Extract the (x, y) coordinate from the center of the cell holding the provided text.  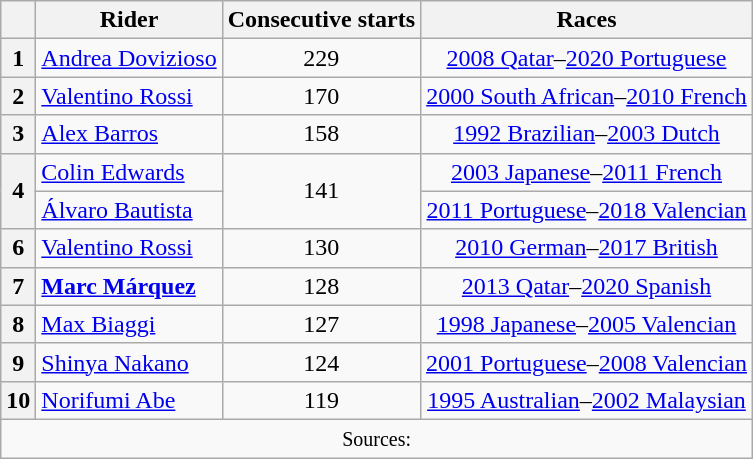
Max Biaggi (129, 324)
2 (18, 96)
Rider (129, 20)
2011 Portuguese–2018 Valencian (587, 210)
Alex Barros (129, 134)
10 (18, 400)
127 (321, 324)
2003 Japanese–2011 French (587, 172)
1995 Australian–2002 Malaysian (587, 400)
Marc Márquez (129, 286)
Shinya Nakano (129, 362)
Andrea Dovizioso (129, 58)
119 (321, 400)
1 (18, 58)
158 (321, 134)
1998 Japanese–2005 Valencian (587, 324)
6 (18, 248)
Sources: (377, 438)
Norifumi Abe (129, 400)
2010 German–2017 British (587, 248)
3 (18, 134)
1992 Brazilian–2003 Dutch (587, 134)
Álvaro Bautista (129, 210)
2013 Qatar–2020 Spanish (587, 286)
124 (321, 362)
4 (18, 191)
229 (321, 58)
2008 Qatar–2020 Portuguese (587, 58)
9 (18, 362)
8 (18, 324)
Colin Edwards (129, 172)
128 (321, 286)
Races (587, 20)
7 (18, 286)
170 (321, 96)
141 (321, 191)
130 (321, 248)
2001 Portuguese–2008 Valencian (587, 362)
Consecutive starts (321, 20)
2000 South African–2010 French (587, 96)
